Output the [X, Y] coordinate of the center of the cell containing the given text.  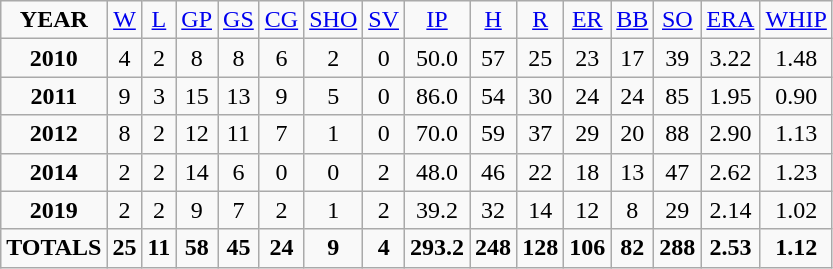
82 [632, 248]
128 [540, 248]
48.0 [438, 172]
2.62 [730, 172]
30 [540, 96]
293.2 [438, 248]
2.53 [730, 248]
106 [588, 248]
85 [678, 96]
39.2 [438, 210]
50.0 [438, 58]
ER [588, 20]
1.95 [730, 96]
23 [588, 58]
GP [197, 20]
86.0 [438, 96]
1.48 [796, 58]
1.23 [796, 172]
CG [281, 20]
18 [588, 172]
L [159, 20]
H [494, 20]
BB [632, 20]
3 [159, 96]
GS [239, 20]
46 [494, 172]
2014 [54, 172]
22 [540, 172]
2.14 [730, 210]
2010 [54, 58]
TOTALS [54, 248]
2011 [54, 96]
SV [384, 20]
1.12 [796, 248]
2012 [54, 134]
YEAR [54, 20]
59 [494, 134]
W [124, 20]
R [540, 20]
32 [494, 210]
88 [678, 134]
1.02 [796, 210]
57 [494, 58]
37 [540, 134]
2019 [54, 210]
47 [678, 172]
248 [494, 248]
39 [678, 58]
54 [494, 96]
58 [197, 248]
2.90 [730, 134]
17 [632, 58]
20 [632, 134]
5 [334, 96]
ERA [730, 20]
3.22 [730, 58]
15 [197, 96]
1.13 [796, 134]
0.90 [796, 96]
288 [678, 248]
IP [438, 20]
SO [678, 20]
45 [239, 248]
SHO [334, 20]
WHIP [796, 20]
70.0 [438, 134]
